Locate the cell with the specified text and output its (x, y) center coordinate. 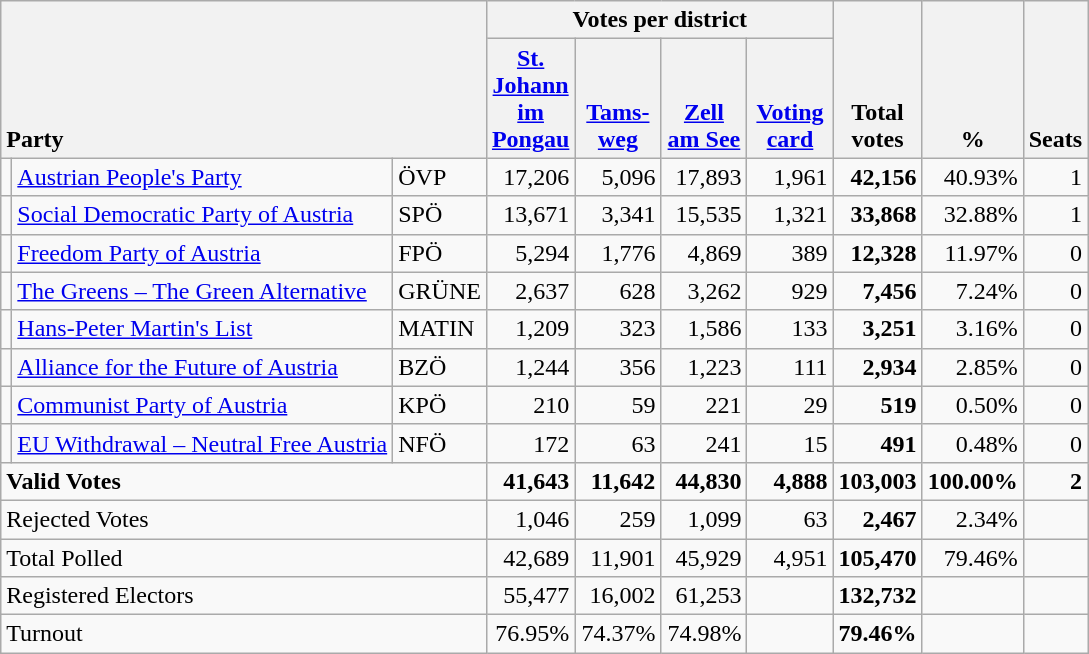
0.50% (972, 405)
2 (1055, 481)
BZÖ (440, 367)
KPÖ (440, 405)
17,893 (704, 177)
74.37% (618, 634)
42,156 (878, 177)
32.88% (972, 215)
Social Democratic Party of Austria (202, 215)
13,671 (530, 215)
Registered Electors (244, 596)
15 (790, 443)
221 (704, 405)
St.JohannimPongau (530, 98)
FPÖ (440, 253)
356 (618, 367)
Votes per district (660, 20)
Seats (1055, 80)
2.34% (972, 519)
Party (244, 80)
61,253 (704, 596)
241 (704, 443)
5,294 (530, 253)
45,929 (704, 557)
259 (618, 519)
Freedom Party of Austria (202, 253)
3,251 (878, 329)
4,951 (790, 557)
4,869 (704, 253)
Zellam See (704, 98)
The Greens – The Green Alternative (202, 291)
Valid Votes (244, 481)
MATIN (440, 329)
44,830 (704, 481)
929 (790, 291)
2,467 (878, 519)
1,099 (704, 519)
15,535 (704, 215)
210 (530, 405)
Total Polled (244, 557)
% (972, 80)
33,868 (878, 215)
Totalvotes (878, 80)
1,586 (704, 329)
Tams-weg (618, 98)
3,341 (618, 215)
74.98% (704, 634)
12,328 (878, 253)
133 (790, 329)
55,477 (530, 596)
5,096 (618, 177)
76.95% (530, 634)
3.16% (972, 329)
41,643 (530, 481)
323 (618, 329)
Communist Party of Austria (202, 405)
100.00% (972, 481)
Turnout (244, 634)
3,262 (704, 291)
172 (530, 443)
628 (618, 291)
1,776 (618, 253)
11.97% (972, 253)
17,206 (530, 177)
29 (790, 405)
Alliance for the Future of Austria (202, 367)
SPÖ (440, 215)
105,470 (878, 557)
2.85% (972, 367)
1,046 (530, 519)
111 (790, 367)
42,689 (530, 557)
0.48% (972, 443)
59 (618, 405)
491 (878, 443)
16,002 (618, 596)
7,456 (878, 291)
1,209 (530, 329)
40.93% (972, 177)
GRÜNE (440, 291)
2,934 (878, 367)
519 (878, 405)
2,637 (530, 291)
103,003 (878, 481)
Hans-Peter Martin's List (202, 329)
132,732 (878, 596)
Votingcard (790, 98)
Austrian People's Party (202, 177)
7.24% (972, 291)
NFÖ (440, 443)
1,961 (790, 177)
1,244 (530, 367)
4,888 (790, 481)
11,642 (618, 481)
389 (790, 253)
Rejected Votes (244, 519)
ÖVP (440, 177)
1,223 (704, 367)
EU Withdrawal – Neutral Free Austria (202, 443)
1,321 (790, 215)
11,901 (618, 557)
